Output the (X, Y) coordinate of the center of the cell containing the given text.  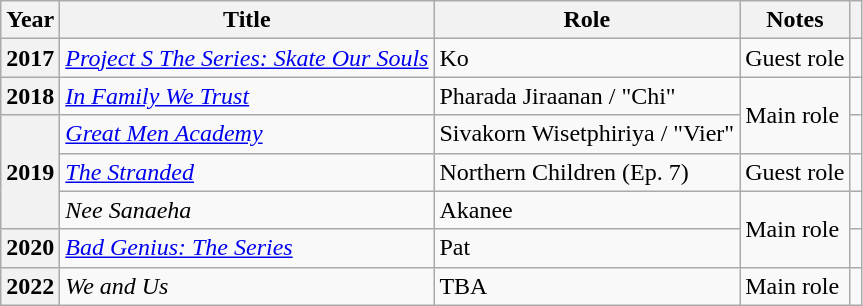
Great Men Academy (247, 134)
TBA (587, 286)
2018 (30, 96)
2019 (30, 172)
Sivakorn Wisetphiriya / "Vier" (587, 134)
Notes (795, 20)
Ko (587, 58)
Project S The Series: Skate Our Souls (247, 58)
2017 (30, 58)
In Family We Trust (247, 96)
The Stranded (247, 172)
Akanee (587, 210)
Pharada Jiraanan / "Chi" (587, 96)
Bad Genius: The Series (247, 248)
Nee Sanaeha (247, 210)
Title (247, 20)
Role (587, 20)
We and Us (247, 286)
2022 (30, 286)
Northern Children (Ep. 7) (587, 172)
2020 (30, 248)
Pat (587, 248)
Year (30, 20)
